Pinpoint the cell where the given text exists, returning its (X, Y) midpoint coordinate. 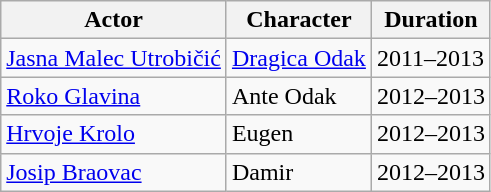
Josip Braovac (114, 172)
Ante Odak (298, 96)
Actor (114, 20)
Hrvoje Krolo (114, 134)
Jasna Malec Utrobičić (114, 58)
Character (298, 20)
2011–2013 (430, 58)
Dragica Odak (298, 58)
Duration (430, 20)
Roko Glavina (114, 96)
Eugen (298, 134)
Damir (298, 172)
